Provide the (X, Y) coordinate of the cell's center where the given text is located.  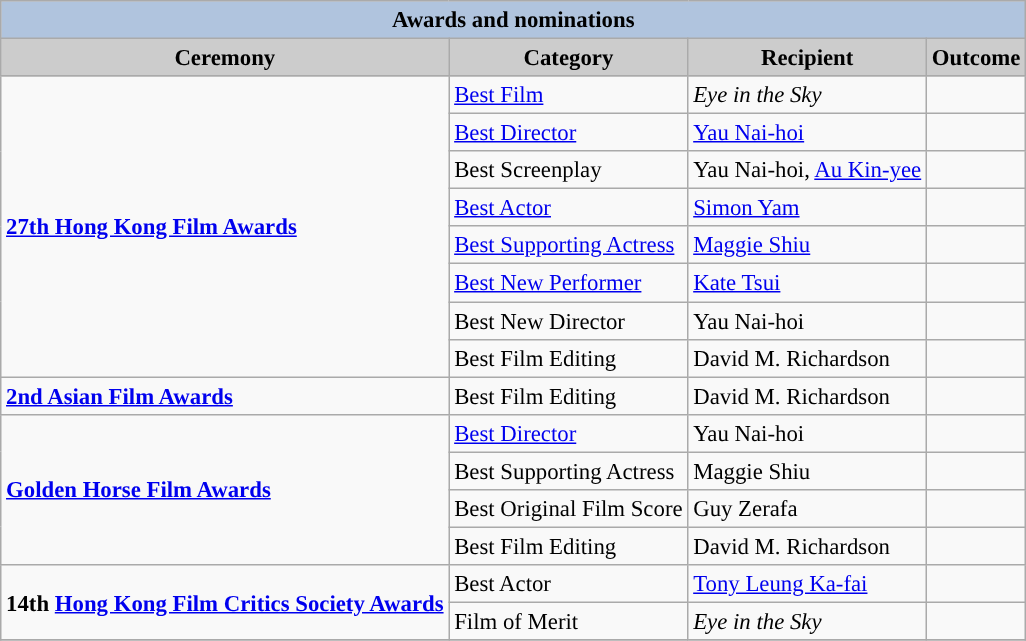
Guy Zerafa (808, 509)
Best Screenplay (568, 170)
Simon Yam (808, 208)
Best New Performer (568, 283)
Ceremony (225, 58)
Golden Horse Film Awards (225, 489)
Kate Tsui (808, 283)
Tony Leung Ka-fai (808, 584)
2nd Asian Film Awards (225, 396)
Best Film (568, 95)
Yau Nai-hoi, Au Kin-yee (808, 170)
Best New Director (568, 321)
Outcome (976, 58)
Awards and nominations (514, 20)
27th Hong Kong Film Awards (225, 226)
14th Hong Kong Film Critics Society Awards (225, 602)
Best Original Film Score (568, 509)
Film of Merit (568, 621)
Category (568, 58)
Recipient (808, 58)
